Provide the [x, y] coordinate of the cell's center where the given text is located.  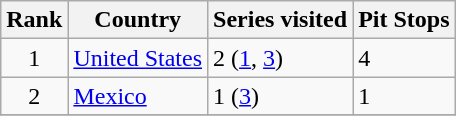
Pit Stops [404, 20]
4 [404, 58]
Series visited [280, 20]
2 (1, 3) [280, 58]
Mexico [138, 96]
Country [138, 20]
United States [138, 58]
1 (3) [280, 96]
2 [34, 96]
Rank [34, 20]
